Find where the given text appears and provide that cell's center as [x, y] coordinate. 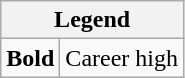
Legend [92, 20]
Career high [122, 58]
Bold [30, 58]
